Identify which cell holds the provided text, then report its [x, y] central coordinate. 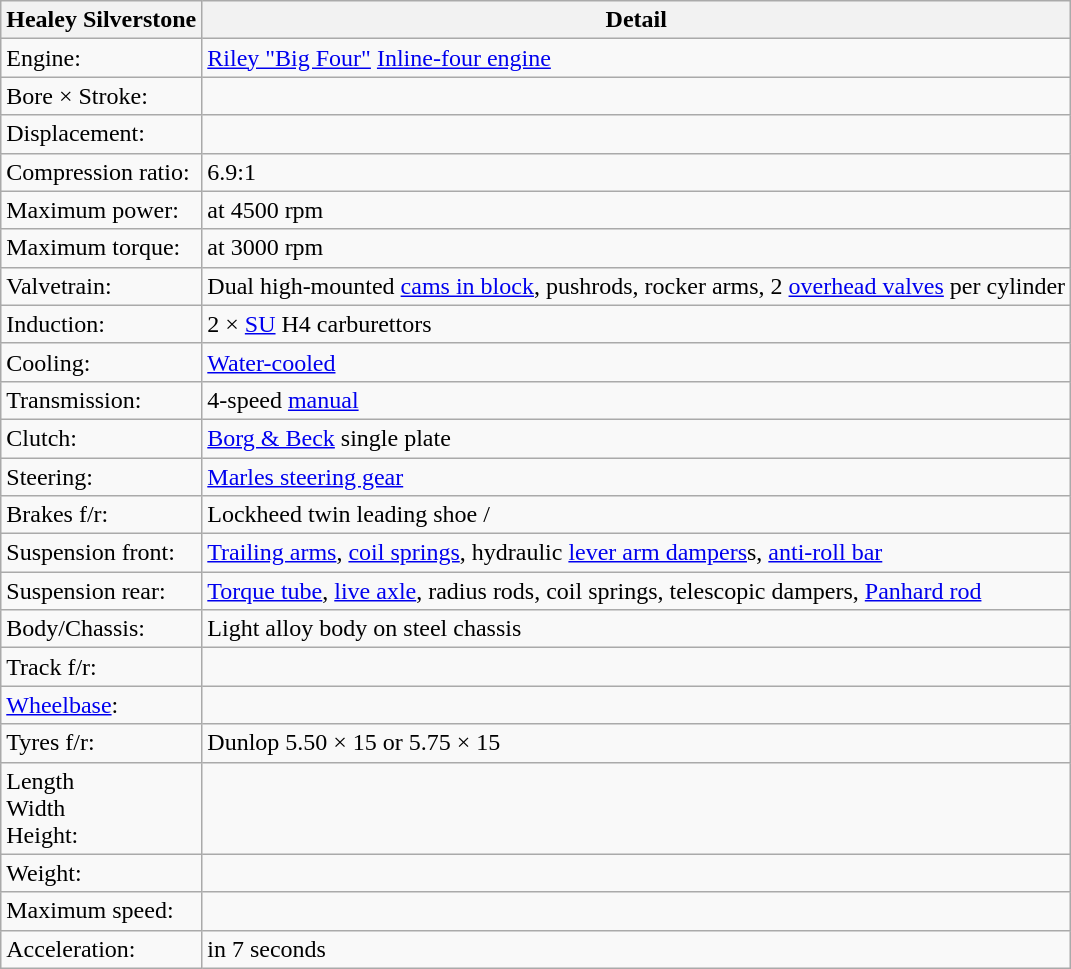
Borg & Beck single plate [636, 438]
at 3000 rpm [636, 248]
at 4500 rpm [636, 210]
Valvetrain: [102, 286]
Bore × Stroke: [102, 96]
Suspension rear: [102, 591]
Trailing arms, coil springs, hydraulic lever arm damperss, anti-roll bar [636, 553]
Maximum speed: [102, 911]
Engine: [102, 58]
Dunlop 5.50 × 15 or 5.75 × 15 [636, 743]
Maximum power: [102, 210]
in 7 seconds [636, 949]
Clutch: [102, 438]
Suspension front: [102, 553]
Healey Silverstone [102, 20]
Cooling: [102, 362]
Dual high-mounted cams in block, pushrods, rocker arms, 2 overhead valves per cylinder [636, 286]
Maximum torque: [102, 248]
Transmission: [102, 400]
2 × SU H4 carburettors [636, 324]
Weight: [102, 873]
6.9:1 [636, 172]
Lockheed twin leading shoe / [636, 515]
Wheelbase: [102, 705]
Compression ratio: [102, 172]
Marles steering gear [636, 477]
Detail [636, 20]
Torque tube, live axle, radius rods, coil springs, telescopic dampers, Panhard rod [636, 591]
Brakes f/r: [102, 515]
4-speed manual [636, 400]
LengthWidthHeight: [102, 808]
Track f/r: [102, 667]
Displacement: [102, 134]
Body/Chassis: [102, 629]
Induction: [102, 324]
Tyres f/r: [102, 743]
Water-cooled [636, 362]
Steering: [102, 477]
Light alloy body on steel chassis [636, 629]
Riley "Big Four" Inline-four engine [636, 58]
Acceleration: [102, 949]
